Return [X, Y] of the center of cell containing provided text 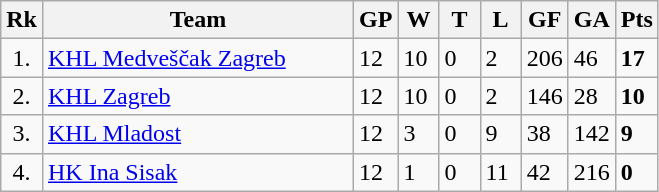
216 [592, 172]
GF [544, 20]
3. [22, 134]
KHL Mladost [198, 134]
1. [22, 58]
3 [418, 134]
146 [544, 96]
28 [592, 96]
T [460, 20]
Rk [22, 20]
38 [544, 134]
142 [592, 134]
KHL Medveščak Zagreb [198, 58]
42 [544, 172]
Pts [636, 20]
1 [418, 172]
Team [198, 20]
GA [592, 20]
L [500, 20]
4. [22, 172]
HK Ina Sisak [198, 172]
11 [500, 172]
W [418, 20]
206 [544, 58]
KHL Zagreb [198, 96]
2. [22, 96]
46 [592, 58]
17 [636, 58]
GP [376, 20]
